Scan for the cell matching the given text and deliver its (x, y) coordinate at center. 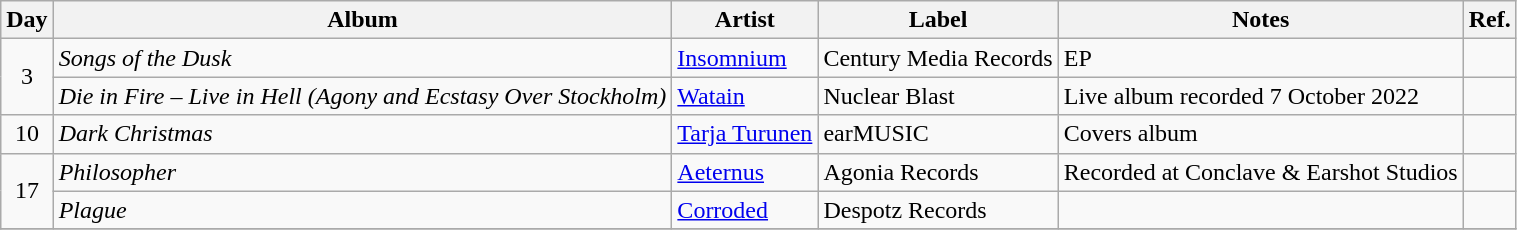
Philosopher (362, 172)
EP (1260, 58)
Insomnium (745, 58)
10 (27, 134)
Day (27, 20)
Ref. (1490, 20)
Despotz Records (938, 210)
Songs of the Dusk (362, 58)
Album (362, 20)
Corroded (745, 210)
Live album recorded 7 October 2022 (1260, 96)
Agonia Records (938, 172)
Aeternus (745, 172)
Plague (362, 210)
3 (27, 77)
Watain (745, 96)
Die in Fire – Live in Hell (Agony and Ecstasy Over Stockholm) (362, 96)
Recorded at Conclave & Earshot Studios (1260, 172)
17 (27, 191)
Tarja Turunen (745, 134)
Artist (745, 20)
earMUSIC (938, 134)
Covers album (1260, 134)
Notes (1260, 20)
Century Media Records (938, 58)
Label (938, 20)
Dark Christmas (362, 134)
Nuclear Blast (938, 96)
